For the text-containing cell, return its midpoint in (X, Y) coordinate format. 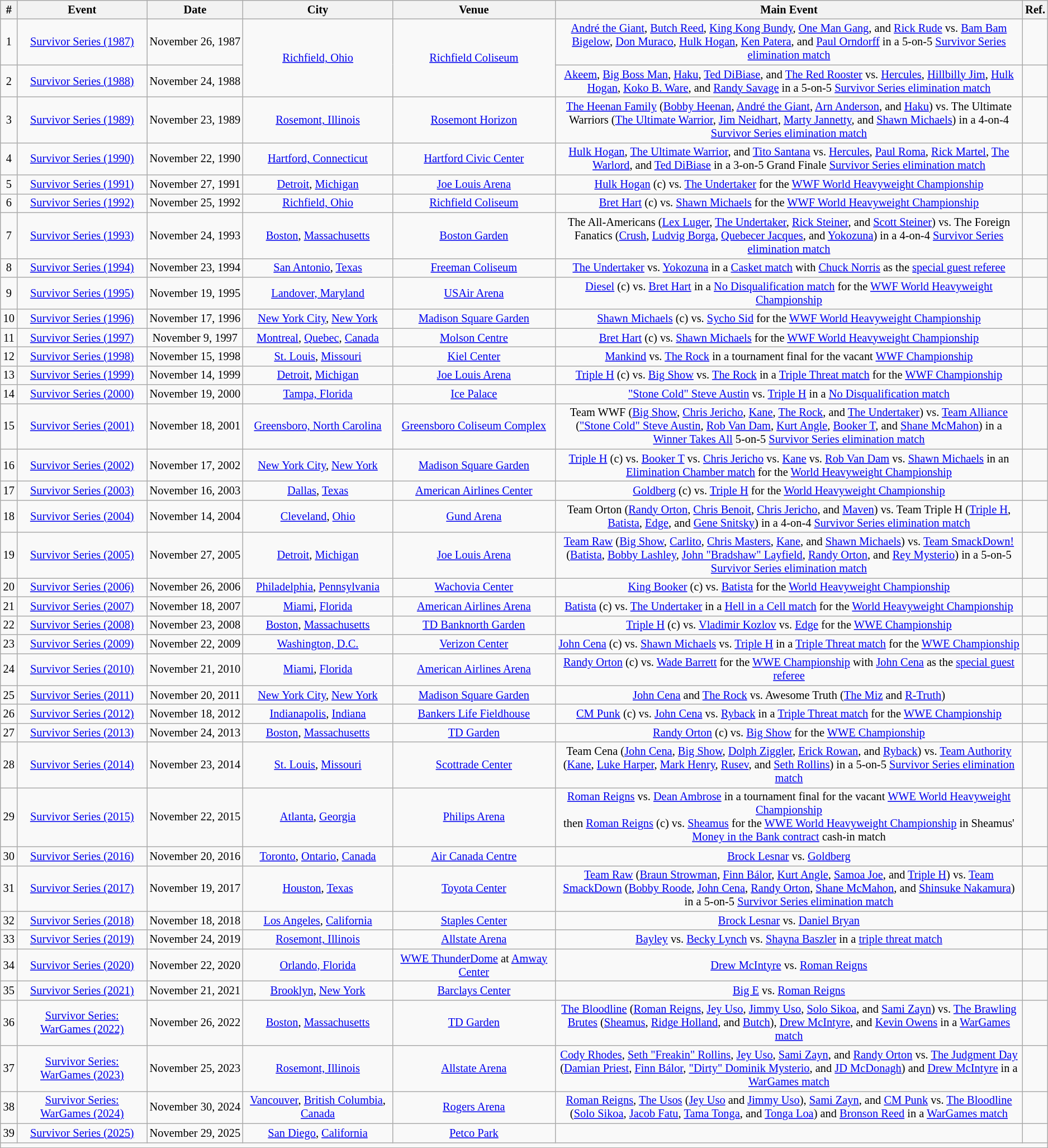
November 20, 2016 (195, 856)
24 (9, 669)
November 14, 2004 (195, 516)
Survivor Series (2025) (82, 1133)
6 (9, 203)
Atlanta, Georgia (317, 817)
12 (9, 356)
Survivor Series (2007) (82, 606)
Survivor Series (2003) (82, 490)
15 (9, 426)
Survivor Series: WarGames (2023) (82, 1069)
Survivor Series (2006) (82, 587)
Dallas, Texas (317, 490)
WWE ThunderDome at Amway Center (474, 965)
Rosemont Horizon (474, 120)
Survivor Series (2012) (82, 714)
Bankers Life Fieldhouse (474, 714)
Bayley vs. Becky Lynch vs. Shayna Baszler in a triple threat match (789, 939)
Hartford Civic Center (474, 159)
Gund Arena (474, 516)
Date (195, 10)
November 9, 1997 (195, 338)
Toyota Center (474, 889)
14 (9, 394)
San Antonio, Texas (317, 268)
November 21, 2021 (195, 990)
35 (9, 990)
Los Angeles, California (317, 920)
29 (9, 817)
Survivor Series (2021) (82, 990)
November 15, 1998 (195, 356)
November 17, 2002 (195, 465)
November 19, 1995 (195, 293)
November 23, 2014 (195, 765)
November 18, 2012 (195, 714)
Petco Park (474, 1133)
31 (9, 889)
November 22, 2015 (195, 817)
Survivor Series: WarGames (2022) (82, 1023)
Survivor Series (2014) (82, 765)
John Cena (c) vs. Shawn Michaels vs. Triple H in a Triple Threat match for the WWE Championship (789, 644)
26 (9, 714)
Brooklyn, New York (317, 990)
33 (9, 939)
November 30, 2024 (195, 1107)
Survivor Series (1989) (82, 120)
Survivor Series (2001) (82, 426)
Goldberg (c) vs. Triple H for the World Heavyweight Championship (789, 490)
TD Banknorth Garden (474, 625)
November 26, 2022 (195, 1023)
John Cena and The Rock vs. Awesome Truth (The Miz and R-Truth) (789, 695)
November 24, 2019 (195, 939)
Brock Lesnar vs. Goldberg (789, 856)
November 16, 2003 (195, 490)
Survivor Series (2009) (82, 644)
Survivor Series (1995) (82, 293)
36 (9, 1023)
9 (9, 293)
Washington, D.C. (317, 644)
Survivor Series (2018) (82, 920)
November 22, 1990 (195, 159)
Survivor Series (2017) (82, 889)
November 24, 1988 (195, 81)
Survivor Series (1992) (82, 203)
Survivor Series (1993) (82, 235)
November 18, 2007 (195, 606)
Orlando, Florida (317, 965)
25 (9, 695)
11 (9, 338)
Randy Orton (c) vs. Big Show for the WWE Championship (789, 733)
30 (9, 856)
4 (9, 159)
Cleveland, Ohio (317, 516)
Vancouver, British Columbia, Canada (317, 1107)
18 (9, 516)
Hartford, Connecticut (317, 159)
November 24, 1993 (195, 235)
Survivor Series (2015) (82, 817)
CM Punk (c) vs. John Cena vs. Ryback in a Triple Threat match for the WWE Championship (789, 714)
Air Canada Centre (474, 856)
Brock Lesnar vs. Daniel Bryan (789, 920)
27 (9, 733)
28 (9, 765)
November 18, 2001 (195, 426)
Survivor Series: WarGames (2024) (82, 1107)
Greensboro Coliseum Complex (474, 426)
November 23, 1994 (195, 268)
Survivor Series (2013) (82, 733)
Survivor Series (1991) (82, 185)
Survivor Series (2008) (82, 625)
Freeman Coliseum (474, 268)
November 22, 2020 (195, 965)
1 (9, 42)
Scottrade Center (474, 765)
November 27, 1991 (195, 185)
Tampa, Florida (317, 394)
Survivor Series (2020) (82, 965)
Randy Orton (c) vs. Wade Barrett for the WWE Championship with John Cena as the special guest referee (789, 669)
13 (9, 375)
November 26, 1987 (195, 42)
Landover, Maryland (317, 293)
Survivor Series (1998) (82, 356)
November 23, 2008 (195, 625)
Philadelphia, Pennsylvania (317, 587)
32 (9, 920)
November 20, 2011 (195, 695)
Toronto, Ontario, Canada (317, 856)
Survivor Series (1996) (82, 319)
"Stone Cold" Steve Austin vs. Triple H in a No Disqualification match (789, 394)
8 (9, 268)
Survivor Series (2010) (82, 669)
23 (9, 644)
City (317, 10)
22 (9, 625)
November 17, 1996 (195, 319)
7 (9, 235)
Verizon Center (474, 644)
34 (9, 965)
Survivor Series (1987) (82, 42)
Main Event (789, 10)
Survivor Series (1999) (82, 375)
Rogers Arena (474, 1107)
Venue (474, 10)
Survivor Series (2000) (82, 394)
November 19, 2017 (195, 889)
Barclays Center (474, 990)
38 (9, 1107)
November 14, 1999 (195, 375)
Shawn Michaels (c) vs. Sycho Sid for the WWF World Heavyweight Championship (789, 319)
Ice Palace (474, 394)
Staples Center (474, 920)
Survivor Series (2011) (82, 695)
Survivor Series (1988) (82, 81)
19 (9, 555)
Batista (c) vs. The Undertaker in a Hell in a Cell match for the World Heavyweight Championship (789, 606)
November 22, 2009 (195, 644)
17 (9, 490)
Survivor Series (1997) (82, 338)
Survivor Series (2004) (82, 516)
Survivor Series (2016) (82, 856)
Indianapolis, Indiana (317, 714)
10 (9, 319)
Survivor Series (1990) (82, 159)
Drew McIntyre vs. Roman Reigns (789, 965)
16 (9, 465)
3 (9, 120)
November 25, 2023 (195, 1069)
Survivor Series (2002) (82, 465)
20 (9, 587)
November 29, 2025 (195, 1133)
Mankind vs. The Rock in a tournament final for the vacant WWF Championship (789, 356)
Hulk Hogan (c) vs. The Undertaker for the WWF World Heavyweight Championship (789, 185)
Molson Centre (474, 338)
Philips Arena (474, 817)
Survivor Series (2019) (82, 939)
Kiel Center (474, 356)
Big E vs. Roman Reigns (789, 990)
King Booker (c) vs. Batista for the World Heavyweight Championship (789, 587)
Boston Garden (474, 235)
November 27, 2005 (195, 555)
November 19, 2000 (195, 394)
November 26, 2006 (195, 587)
Diesel (c) vs. Bret Hart in a No Disqualification match for the WWF World Heavyweight Championship (789, 293)
# (9, 10)
Greensboro, North Carolina (317, 426)
Event (82, 10)
Triple H (c) vs. Big Show vs. The Rock in a Triple Threat match for the WWF Championship (789, 375)
21 (9, 606)
November 21, 2010 (195, 669)
San Diego, California (317, 1133)
Survivor Series (1994) (82, 268)
November 23, 1989 (195, 120)
Triple H (c) vs. Vladimir Kozlov vs. Edge for the WWE Championship (789, 625)
Montreal, Quebec, Canada (317, 338)
Houston, Texas (317, 889)
The Undertaker vs. Yokozuna in a Casket match with Chuck Norris as the special guest referee (789, 268)
37 (9, 1069)
Wachovia Center (474, 587)
USAir Arena (474, 293)
39 (9, 1133)
Ref. (1035, 10)
Survivor Series (2005) (82, 555)
November 24, 2013 (195, 733)
2 (9, 81)
5 (9, 185)
November 18, 2018 (195, 920)
November 25, 1992 (195, 203)
American Airlines Center (474, 490)
